Search for the cell housing the specified text and yield its [x, y] center coordinate. 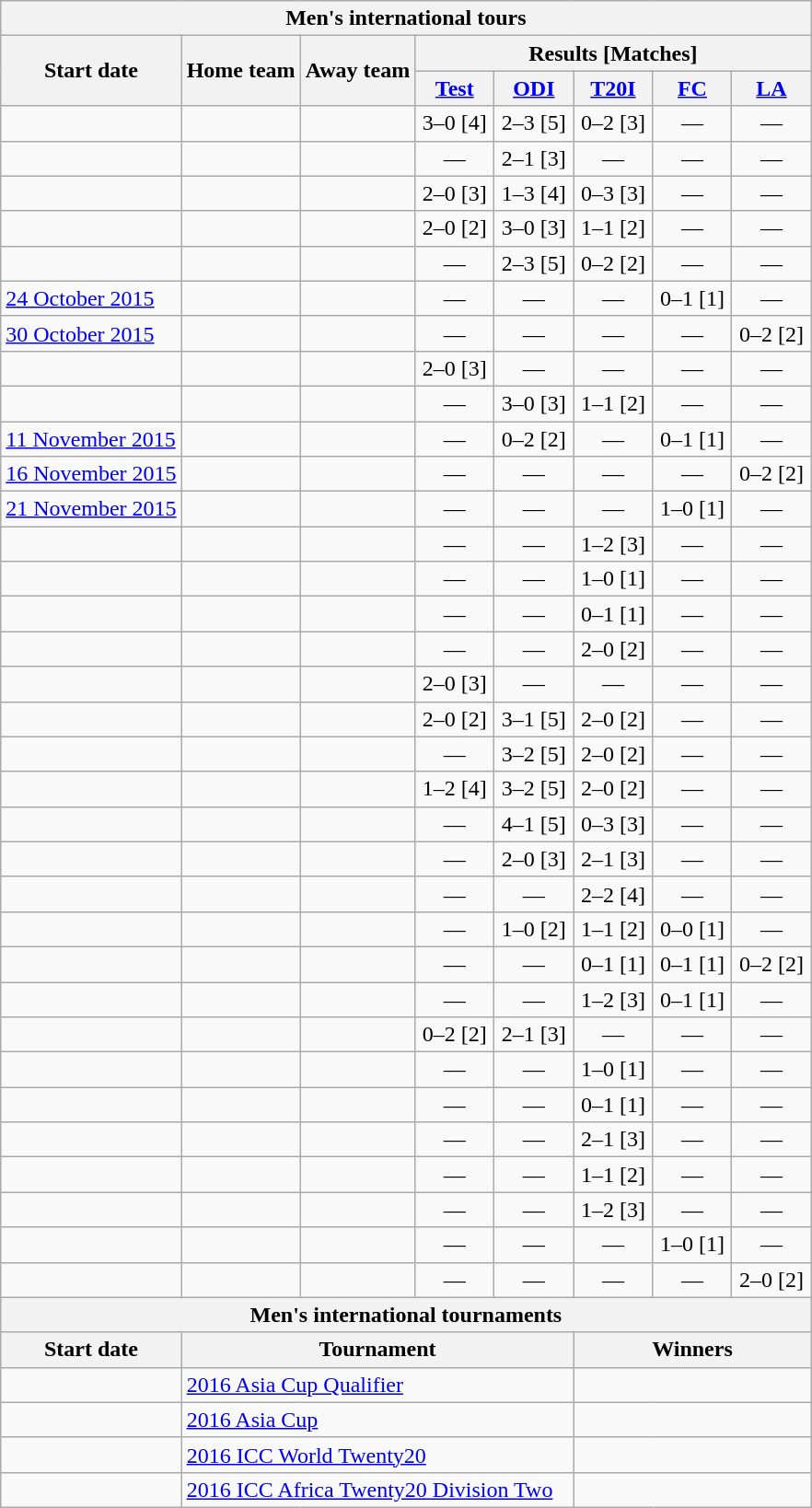
3–1 [5] [534, 719]
30 October 2015 [91, 333]
2016 Asia Cup Qualifier [377, 1385]
Tournament [377, 1350]
4–1 [5] [534, 824]
2016 ICC World Twenty20 [377, 1455]
FC [692, 88]
Men's international tournaments [406, 1315]
LA [771, 88]
1–3 [4] [534, 193]
3–0 [4] [455, 123]
Winners [692, 1350]
Home team [241, 71]
Men's international tours [406, 18]
1–2 [4] [455, 789]
1–0 [2] [534, 929]
ODI [534, 88]
0–2 [3] [613, 123]
T20I [613, 88]
11 November 2015 [91, 439]
Away team [357, 71]
Results [Matches] [613, 53]
2–2 [4] [613, 894]
16 November 2015 [91, 474]
0–0 [1] [692, 929]
21 November 2015 [91, 509]
Test [455, 88]
2016 ICC Africa Twenty20 Division Two [377, 1490]
24 October 2015 [91, 298]
2016 Asia Cup [377, 1420]
